Return the (X, Y) coordinate for the center point of the cell that contains the specified text.  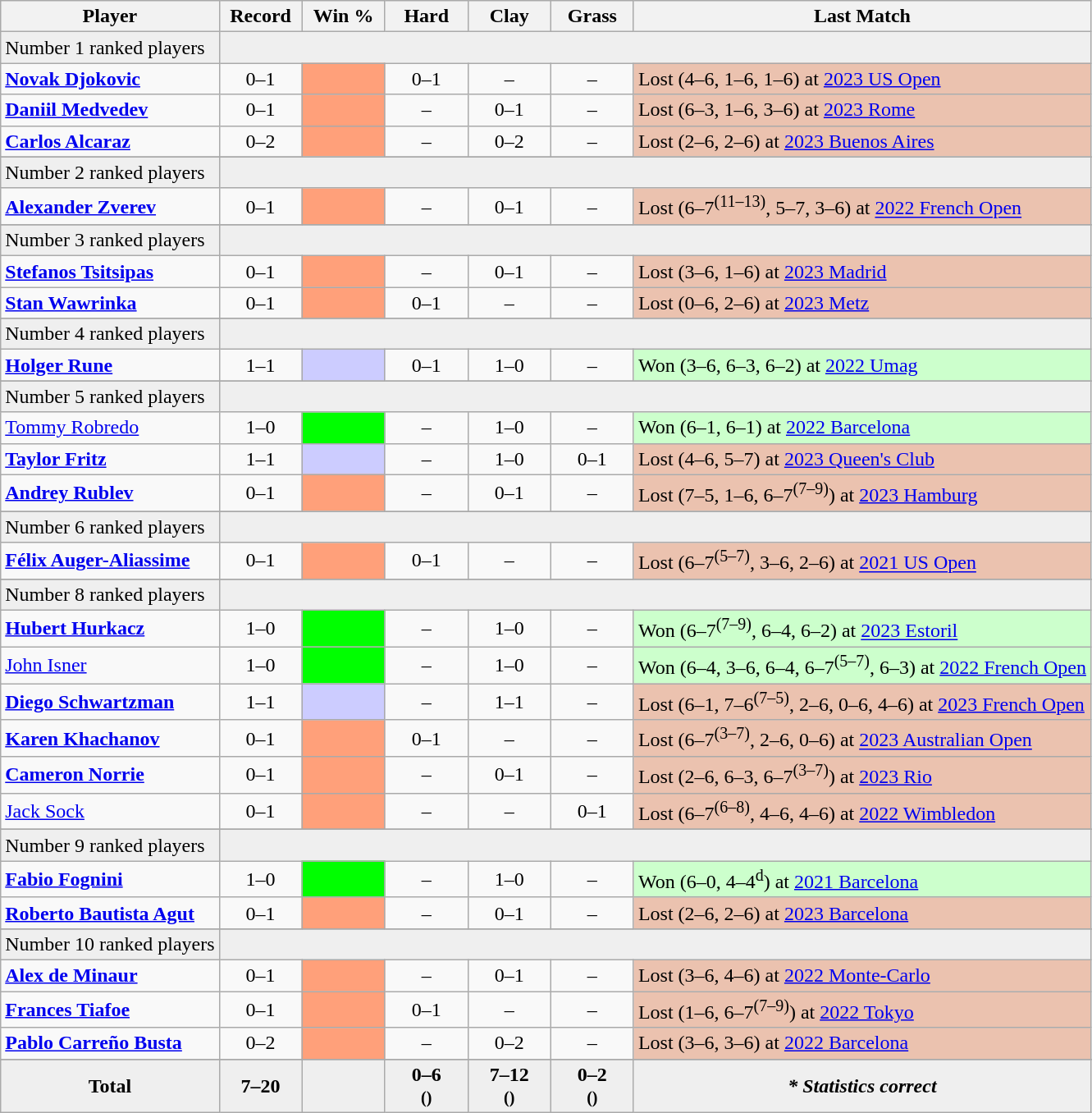
Taylor Fritz (110, 459)
Novak Djokovic (110, 79)
Alex de Minaur (110, 975)
Lost (6–7(3–7), 2–6, 0–6) at 2023 Australian Open (861, 739)
Karen Khachanov (110, 739)
Lost (3–6, 3–6) at 2022 Barcelona (861, 1043)
Carlos Alcaraz (110, 141)
Lost (2–6, 2–6) at 2023 Barcelona (861, 913)
Won (6–1, 6–1) at 2022 Barcelona (861, 428)
Lost (3–6, 1–6) at 2023 Madrid (861, 272)
Clay (509, 16)
Number 4 ranked players (110, 334)
Diego Schwartzman (110, 703)
John Isner (110, 665)
Holger Rune (110, 365)
Won (3–6, 6–3, 6–2) at 2022 Umag (861, 365)
Number 9 ranked players (110, 845)
Won (6–7(7–9), 6–4, 6–2) at 2023 Estoril (861, 629)
Félix Auger-Aliassime (110, 561)
Frances Tiafoe (110, 1010)
Lost (2–6, 6–3, 6–7(3–7)) at 2023 Rio (861, 775)
7–12 () (509, 1085)
Win % (343, 16)
* Statistics correct (861, 1085)
Lost (1–6, 6–7(7–9)) at 2022 Tokyo (861, 1010)
Lost (2–6, 2–6) at 2023 Buenos Aires (861, 141)
Lost (6–3, 1–6, 3–6) at 2023 Rome (861, 110)
Lost (6–7(5–7), 3–6, 2–6) at 2021 US Open (861, 561)
Pablo Carreño Busta (110, 1043)
Lost (4–6, 5–7) at 2023 Queen's Club (861, 459)
Lost (6–1, 7–6(7–5), 2–6, 0–6, 4–6) at 2023 French Open (861, 703)
Number 3 ranked players (110, 240)
Jack Sock (110, 811)
Stan Wawrinka (110, 303)
Grass (592, 16)
Record (261, 16)
0–6 () (427, 1085)
Lost (7–5, 1–6, 6–7(7–9)) at 2023 Hamburg (861, 492)
Lost (6–7(11–13), 5–7, 3–6) at 2022 French Open (861, 207)
7–20 (261, 1085)
Lost (6–7(6–8), 4–6, 4–6) at 2022 Wimbledon (861, 811)
Won (6–4, 3–6, 6–4, 6–7(5–7), 6–3) at 2022 French Open (861, 665)
Number 1 ranked players (110, 48)
Number 5 ranked players (110, 396)
Tommy Robredo (110, 428)
Total (110, 1085)
Number 6 ranked players (110, 527)
Won (6–0, 4–4d) at 2021 Barcelona (861, 880)
Last Match (861, 16)
Cameron Norrie (110, 775)
Hubert Hurkacz (110, 629)
Lost (4–6, 1–6, 1–6) at 2023 US Open (861, 79)
Player (110, 16)
0–2 () (592, 1085)
Number 8 ranked players (110, 594)
Lost (0–6, 2–6) at 2023 Metz (861, 303)
Number 2 ranked players (110, 172)
Alexander Zverev (110, 207)
Daniil Medvedev (110, 110)
Number 10 ranked players (110, 944)
Hard (427, 16)
Lost (3–6, 4–6) at 2022 Monte-Carlo (861, 975)
Fabio Fognini (110, 880)
Stefanos Tsitsipas (110, 272)
Andrey Rublev (110, 492)
Roberto Bautista Agut (110, 913)
